Find where the given text appears and provide that cell's center as [X, Y] coordinate. 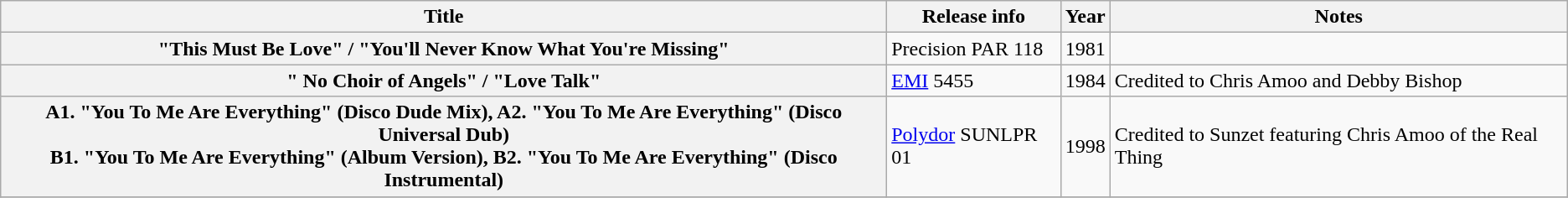
Year [1086, 17]
EMI 5455 [973, 81]
1981 [1086, 49]
Credited to Sunzet featuring Chris Amoo of the Real Thing [1338, 146]
Credited to Chris Amoo and Debby Bishop [1338, 81]
1984 [1086, 81]
1998 [1086, 146]
Release info [973, 17]
Notes [1338, 17]
Title [444, 17]
Polydor SUNLPR 01 [973, 146]
"This Must Be Love" / "You'll Never Know What You're Missing" [444, 49]
Precision PAR 118 [973, 49]
" No Choir of Angels" / "Love Talk" [444, 81]
